Search for the cell housing the specified text and yield its (X, Y) center coordinate. 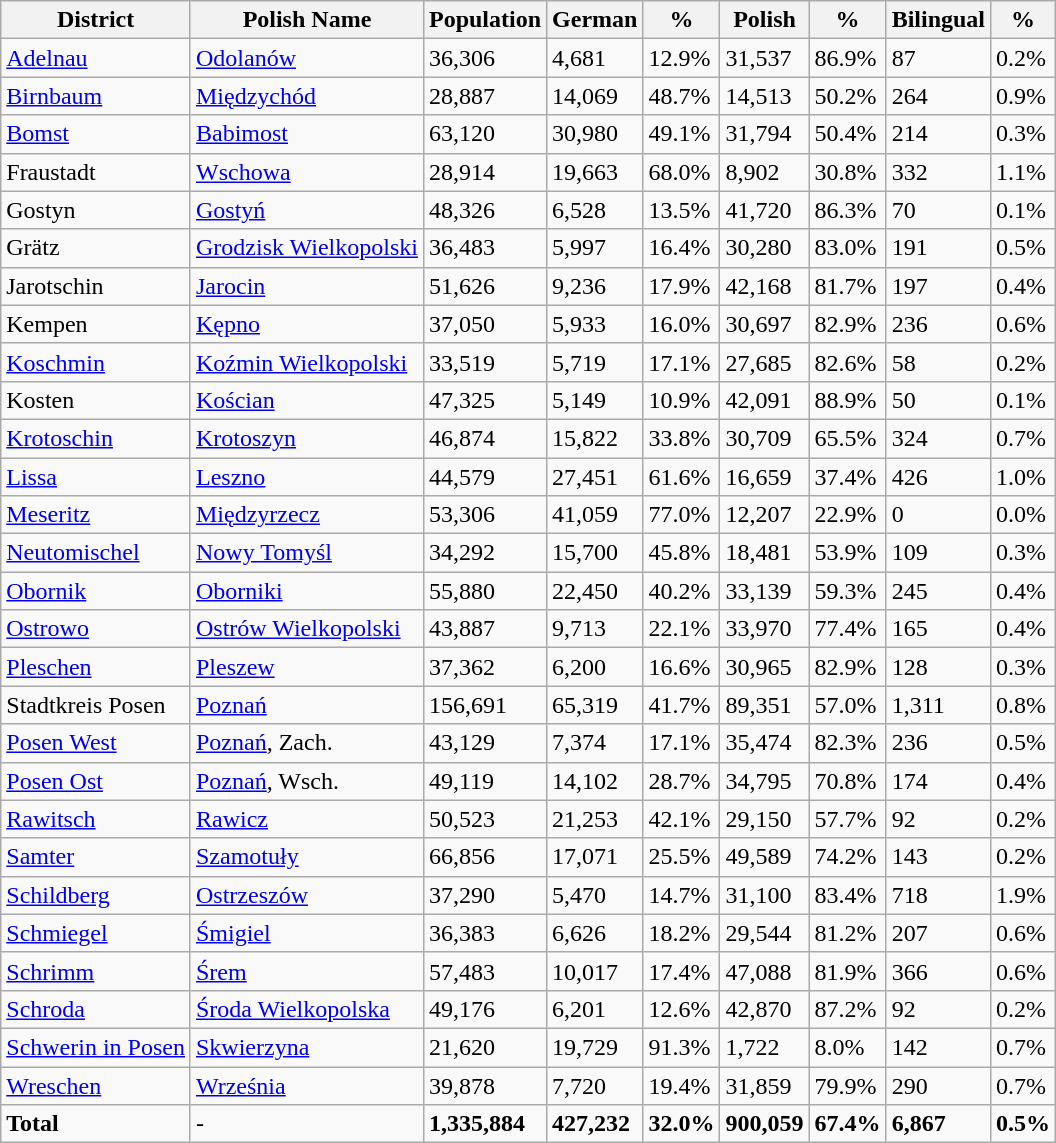
Poznań, Zach. (306, 743)
59.3% (848, 591)
Schmiegel (96, 933)
0.9% (1024, 96)
14,069 (595, 96)
43,129 (484, 743)
48.7% (682, 96)
89,351 (764, 705)
49,589 (764, 857)
197 (938, 286)
83.4% (848, 895)
Polish Name (306, 20)
6,626 (595, 933)
37,050 (484, 324)
14.7% (682, 895)
10,017 (595, 971)
32.0% (682, 1124)
31,537 (764, 58)
Pleschen (96, 667)
50.4% (848, 134)
Koźmin Wielkopolski (306, 362)
Fraustadt (96, 172)
332 (938, 172)
17.4% (682, 971)
27,685 (764, 362)
16.6% (682, 667)
19,729 (595, 1047)
Lissa (96, 477)
87 (938, 58)
53.9% (848, 553)
37.4% (848, 477)
Neutomischel (96, 553)
0.8% (1024, 705)
6,867 (938, 1124)
Środa Wielkopolska (306, 1009)
1.1% (1024, 172)
Grätz (96, 248)
70.8% (848, 781)
33,970 (764, 629)
Śrem (306, 971)
66,856 (484, 857)
74.2% (848, 857)
42,091 (764, 400)
31,794 (764, 134)
49,176 (484, 1009)
43,887 (484, 629)
36,383 (484, 933)
31,859 (764, 1085)
16.4% (682, 248)
33.8% (682, 438)
9,713 (595, 629)
55,880 (484, 591)
143 (938, 857)
Posen Ost (96, 781)
37,290 (484, 895)
5,997 (595, 248)
Gostyń (306, 210)
30,965 (764, 667)
16.0% (682, 324)
30,709 (764, 438)
41.7% (682, 705)
Obornik (96, 591)
14,102 (595, 781)
33,139 (764, 591)
18,481 (764, 553)
50,523 (484, 819)
28.7% (682, 781)
22.1% (682, 629)
22,450 (595, 591)
Gostyn (96, 210)
Wreschen (96, 1085)
14,513 (764, 96)
900,059 (764, 1124)
7,374 (595, 743)
Ostrów Wielkopolski (306, 629)
Międzyrzecz (306, 515)
57.0% (848, 705)
Jarotschin (96, 286)
- (306, 1124)
82.3% (848, 743)
49,119 (484, 781)
142 (938, 1047)
Polish (764, 20)
34,795 (764, 781)
Jarocin (306, 286)
Poznań, Wsch. (306, 781)
8,902 (764, 172)
28,887 (484, 96)
29,150 (764, 819)
8.0% (848, 1047)
Międzychód (306, 96)
Września (306, 1085)
Babimost (306, 134)
53,306 (484, 515)
Adelnau (96, 58)
Oborniki (306, 591)
Wschowa (306, 172)
0.0% (1024, 515)
12.9% (682, 58)
174 (938, 781)
165 (938, 629)
42,870 (764, 1009)
5,149 (595, 400)
81.2% (848, 933)
21,620 (484, 1047)
Krotoschin (96, 438)
1,311 (938, 705)
7,720 (595, 1085)
51,626 (484, 286)
33,519 (484, 362)
5,470 (595, 895)
57,483 (484, 971)
18.2% (682, 933)
17.9% (682, 286)
290 (938, 1085)
77.0% (682, 515)
36,306 (484, 58)
245 (938, 591)
Kościan (306, 400)
Krotoszyn (306, 438)
6,201 (595, 1009)
426 (938, 477)
77.4% (848, 629)
30,280 (764, 248)
81.7% (848, 286)
Bomst (96, 134)
Kempen (96, 324)
25.5% (682, 857)
41,720 (764, 210)
61.6% (682, 477)
Posen West (96, 743)
5,719 (595, 362)
Schrimm (96, 971)
Pleszew (306, 667)
Śmigiel (306, 933)
1,722 (764, 1047)
Nowy Tomyśl (306, 553)
German (595, 20)
264 (938, 96)
0 (938, 515)
Stadtkreis Posen (96, 705)
42,168 (764, 286)
17,071 (595, 857)
128 (938, 667)
366 (938, 971)
63,120 (484, 134)
88.9% (848, 400)
57.7% (848, 819)
36,483 (484, 248)
Bilingual (938, 20)
Rawitsch (96, 819)
6,528 (595, 210)
39,878 (484, 1085)
58 (938, 362)
9,236 (595, 286)
Odolanów (306, 58)
Koschmin (96, 362)
46,874 (484, 438)
16,659 (764, 477)
28,914 (484, 172)
156,691 (484, 705)
91.3% (682, 1047)
191 (938, 248)
41,059 (595, 515)
31,100 (764, 895)
Poznań (306, 705)
50.2% (848, 96)
40.2% (682, 591)
30,980 (595, 134)
68.0% (682, 172)
81.9% (848, 971)
4,681 (595, 58)
718 (938, 895)
Population (484, 20)
45.8% (682, 553)
44,579 (484, 477)
1.9% (1024, 895)
15,700 (595, 553)
87.2% (848, 1009)
Grodzisk Wielkopolski (306, 248)
19.4% (682, 1085)
12,207 (764, 515)
42.1% (682, 819)
1,335,884 (484, 1124)
30.8% (848, 172)
109 (938, 553)
34,292 (484, 553)
6,200 (595, 667)
13.5% (682, 210)
207 (938, 933)
427,232 (595, 1124)
47,325 (484, 400)
67.4% (848, 1124)
30,697 (764, 324)
324 (938, 438)
Total (96, 1124)
Schildberg (96, 895)
Samter (96, 857)
Birnbaum (96, 96)
Schwerin in Posen (96, 1047)
65.5% (848, 438)
27,451 (595, 477)
22.9% (848, 515)
83.0% (848, 248)
86.9% (848, 58)
Ostrowo (96, 629)
Meseritz (96, 515)
35,474 (764, 743)
15,822 (595, 438)
65,319 (595, 705)
37,362 (484, 667)
Schroda (96, 1009)
47,088 (764, 971)
70 (938, 210)
Skwierzyna (306, 1047)
19,663 (595, 172)
5,933 (595, 324)
49.1% (682, 134)
Kępno (306, 324)
Leszno (306, 477)
214 (938, 134)
District (96, 20)
Kosten (96, 400)
29,544 (764, 933)
Rawicz (306, 819)
Szamotuły (306, 857)
1.0% (1024, 477)
86.3% (848, 210)
48,326 (484, 210)
21,253 (595, 819)
12.6% (682, 1009)
10.9% (682, 400)
50 (938, 400)
82.6% (848, 362)
Ostrzeszów (306, 895)
79.9% (848, 1085)
